From the cell containing the given text, extract its center point as [x, y] coordinate. 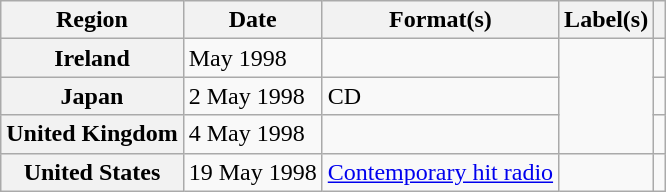
Format(s) [440, 20]
May 1998 [252, 58]
CD [440, 96]
Contemporary hit radio [440, 172]
2 May 1998 [252, 96]
United States [92, 172]
United Kingdom [92, 134]
Ireland [92, 58]
19 May 1998 [252, 172]
Japan [92, 96]
Date [252, 20]
4 May 1998 [252, 134]
Region [92, 20]
Label(s) [606, 20]
